Provide the [x, y] coordinate of the cell's center where the given text is located.  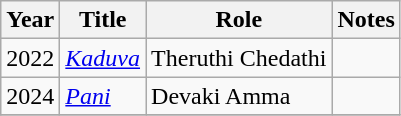
Role [239, 20]
Year [30, 20]
Title [103, 20]
2022 [30, 58]
Notes [366, 20]
Pani [103, 96]
Devaki Amma [239, 96]
Kaduva [103, 58]
2024 [30, 96]
Theruthi Chedathi [239, 58]
